Pinpoint the cell where the given text exists, returning its (X, Y) midpoint coordinate. 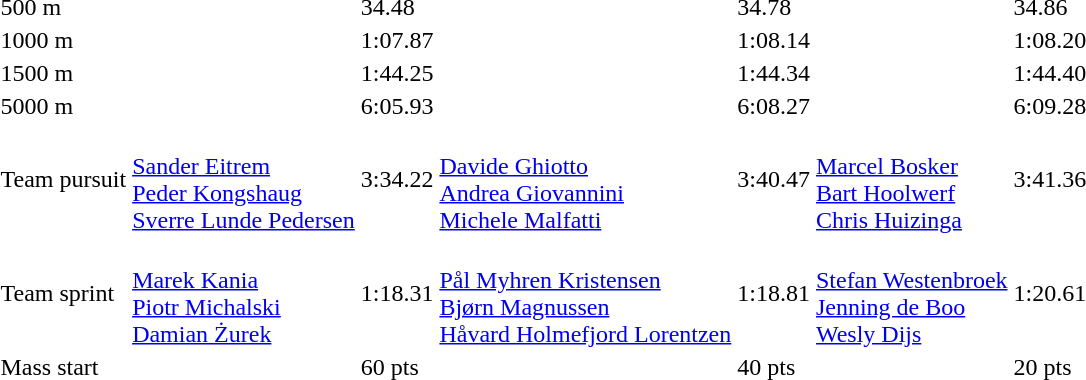
1:08.14 (774, 40)
Stefan WestenbroekJenning de BooWesly Dijs (912, 294)
Sander EitremPeder KongshaugSverre Lunde Pedersen (244, 180)
Davide GhiottoAndrea GiovanniniMichele Malfatti (586, 180)
1:44.34 (774, 73)
1:07.87 (397, 40)
Pål Myhren KristensenBjørn MagnussenHåvard Holmefjord Lorentzen (586, 294)
3:34.22 (397, 180)
1:18.31 (397, 294)
1:44.25 (397, 73)
Marcel BoskerBart HoolwerfChris Huizinga (912, 180)
1:18.81 (774, 294)
6:05.93 (397, 106)
6:08.27 (774, 106)
3:40.47 (774, 180)
Marek KaniaPiotr MichalskiDamian Żurek (244, 294)
